Pinpoint the cell where the given text exists, returning its [X, Y] midpoint coordinate. 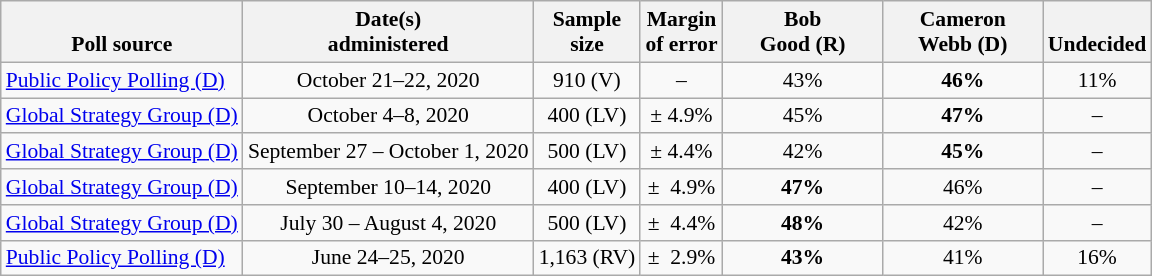
October 4–8, 2020 [388, 116]
Date(s)administered [388, 32]
Marginof error [681, 32]
41% [963, 258]
910 (V) [588, 80]
September 10–14, 2020 [388, 187]
CameronWebb (D) [963, 32]
Samplesize [588, 32]
Undecided [1097, 32]
1,163 (RV) [588, 258]
September 27 – October 1, 2020 [388, 152]
16% [1097, 258]
BobGood (R) [803, 32]
11% [1097, 80]
June 24–25, 2020 [388, 258]
Poll source [122, 32]
July 30 – August 4, 2020 [388, 223]
October 21–22, 2020 [388, 80]
48% [803, 223]
± 2.9% [681, 258]
